Extract the (X, Y) coordinate from the center of the cell holding the provided text.  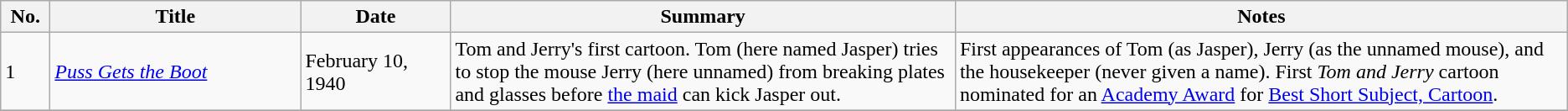
No. (25, 17)
Date (375, 17)
Summary (703, 17)
Puss Gets the Boot (176, 71)
1 (25, 71)
Notes (1261, 17)
Title (176, 17)
February 10, 1940 (375, 71)
